Determine the (X, Y) coordinate at the center of the cell enclosing the given text.  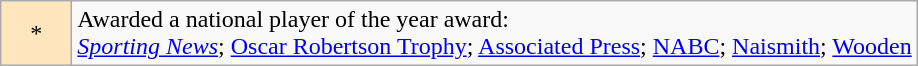
Awarded a national player of the year award: Sporting News; Oscar Robertson Trophy; Associated Press; NABC; Naismith; Wooden (494, 34)
* (36, 34)
